Search for the cell housing the specified text and yield its [X, Y] center coordinate. 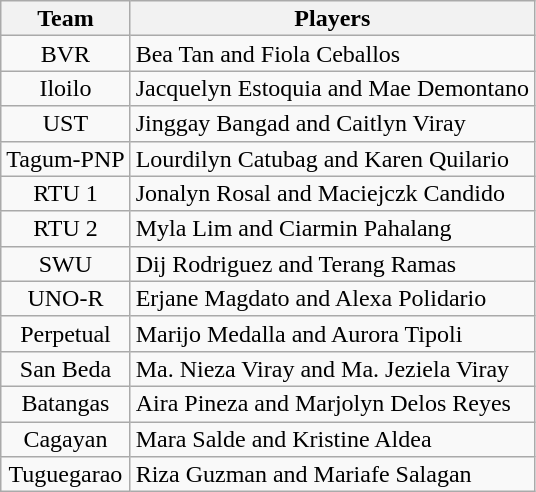
Erjane Magdato and Alexa Polidario [332, 298]
Ma. Nieza Viray and Ma. Jeziela Viray [332, 368]
Team [66, 18]
Players [332, 18]
UST [66, 124]
Perpetual [66, 334]
RTU 1 [66, 194]
Dij Rodriguez and Terang Ramas [332, 264]
San Beda [66, 368]
Jacquelyn Estoquia and Mae Demontano [332, 88]
Iloilo [66, 88]
Tuguegarao [66, 474]
Batangas [66, 404]
Myla Lim and Ciarmin Pahalang [332, 228]
Lourdilyn Catubag and Karen Quilario [332, 158]
Marijo Medalla and Aurora Tipoli [332, 334]
SWU [66, 264]
Bea Tan and Fiola Ceballos [332, 54]
Riza Guzman and Mariafe Salagan [332, 474]
Tagum-PNP [66, 158]
RTU 2 [66, 228]
Aira Pineza and Marjolyn Delos Reyes [332, 404]
Jonalyn Rosal and Maciejczk Candido [332, 194]
Cagayan [66, 440]
Mara Salde and Kristine Aldea [332, 440]
Jinggay Bangad and Caitlyn Viray [332, 124]
BVR [66, 54]
UNO-R [66, 298]
